Capture the cell that displays the provided text and extract its [X, Y] central coordinate. 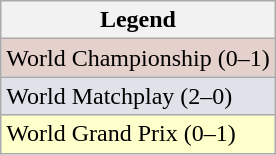
Legend [138, 20]
World Grand Prix (0–1) [138, 134]
World Matchplay (2–0) [138, 96]
World Championship (0–1) [138, 58]
